Capture the cell that displays the provided text and extract its [x, y] central coordinate. 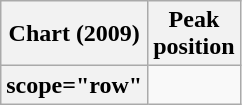
scope="row" [74, 85]
Chart (2009) [74, 34]
Peakposition [194, 34]
